Pinpoint the cell where the given text exists, returning its (X, Y) midpoint coordinate. 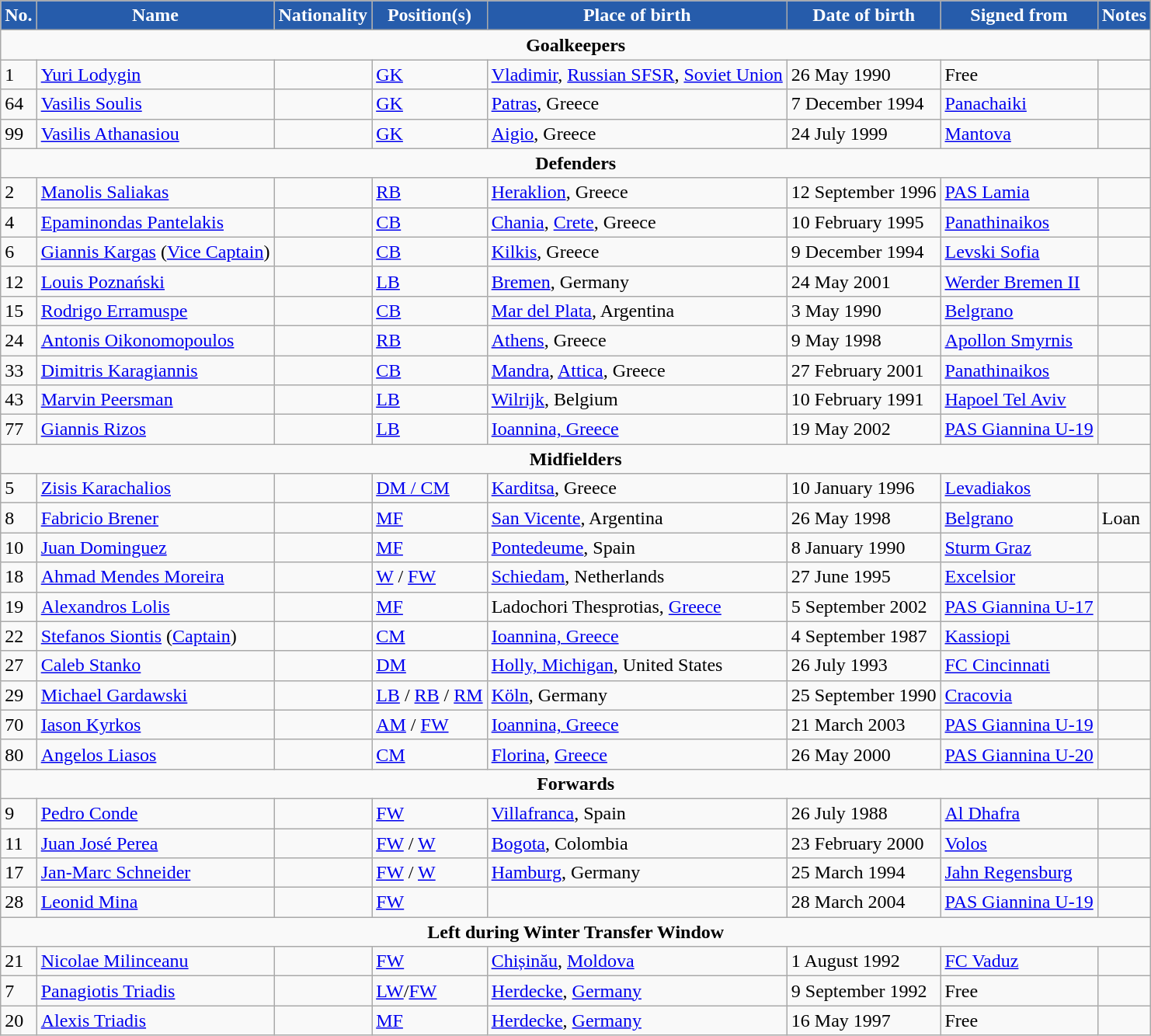
Michael Gardawski (155, 695)
Manolis Saliakas (155, 193)
Left during Winter Transfer Window (576, 932)
Mandra, Attica, Greece (637, 370)
Al Dhafra (1019, 813)
Kilkis, Greece (637, 252)
PAS Giannina U-17 (1019, 607)
70 (19, 725)
12 September 1996 (864, 193)
FC Vaduz (1019, 961)
FC Cincinnati (1019, 666)
8 (19, 518)
DM / CM (429, 488)
Nicolae Milinceanu (155, 961)
3 May 1990 (864, 311)
Werder Bremen II (1019, 281)
Karditsa, Greece (637, 488)
Florina, Greece (637, 754)
Bremen, Germany (637, 281)
Hamburg, Germany (637, 873)
AM / FW (429, 725)
Juan Dominguez (155, 548)
No. (19, 16)
Antonis Oikonomopoulos (155, 340)
15 (19, 311)
Jahn Regensburg (1019, 873)
Kassiopi (1019, 636)
24 (19, 340)
Dimitris Karagiannis (155, 370)
2 (19, 193)
Ladochori Thesprotias, Greece (637, 607)
Fabricio Brener (155, 518)
43 (19, 400)
16 May 1997 (864, 1020)
Sturm Graz (1019, 548)
9 May 1998 (864, 340)
4 (19, 222)
LW/FW (429, 991)
21 (19, 961)
Forwards (576, 784)
Volos (1019, 843)
20 (19, 1020)
Chania, Crete, Greece (637, 222)
21 March 2003 (864, 725)
26 May 1998 (864, 518)
Leonid Mina (155, 902)
Villafranca, Spain (637, 813)
Mantova (1019, 134)
24 July 1999 (864, 134)
Panagiotis Triadis (155, 991)
Ahmad Mendes Moreira (155, 577)
Wilrijk, Belgium (637, 400)
99 (19, 134)
12 (19, 281)
Athens, Greece (637, 340)
Chișinău, Moldova (637, 961)
33 (19, 370)
Giannis Rizos (155, 429)
25 September 1990 (864, 695)
10 February 1991 (864, 400)
Patras, Greece (637, 104)
26 May 1990 (864, 75)
80 (19, 754)
26 July 1988 (864, 813)
Vasilis Soulis (155, 104)
4 September 1987 (864, 636)
Angelos Liasos (155, 754)
27 (19, 666)
Mar del Plata, Argentina (637, 311)
Epaminondas Pantelakis (155, 222)
W / FW (429, 577)
8 January 1990 (864, 548)
11 (19, 843)
7 December 1994 (864, 104)
Excelsior (1019, 577)
22 (19, 636)
9 December 1994 (864, 252)
Rodrigo Erramuspe (155, 311)
Jan-Marc Schneider (155, 873)
Place of birth (637, 16)
Vladimir, Russian SFSR, Soviet Union (637, 75)
Juan José Perea (155, 843)
19 May 2002 (864, 429)
5 September 2002 (864, 607)
Defenders (576, 163)
10 February 1995 (864, 222)
Bogota, Colombia (637, 843)
Levski Sofia (1019, 252)
9 (19, 813)
Signed from (1019, 16)
1 (19, 75)
25 March 1994 (864, 873)
DM (429, 666)
Köln, Germany (637, 695)
19 (19, 607)
26 July 1993 (864, 666)
Alexis Triadis (155, 1020)
Aigio, Greece (637, 134)
Hapoel Tel Aviv (1019, 400)
PAS Giannina U-20 (1019, 754)
Holly, Michigan, United States (637, 666)
27 June 1995 (864, 577)
7 (19, 991)
28 (19, 902)
Heraklion, Greece (637, 193)
28 March 2004 (864, 902)
Louis Poznański (155, 281)
Pontedeume, Spain (637, 548)
Marvin Peersman (155, 400)
San Vicente, Argentina (637, 518)
Position(s) (429, 16)
Nationality (323, 16)
Apollon Smyrnis (1019, 340)
29 (19, 695)
Notes (1124, 16)
Vasilis Athanasiou (155, 134)
Goalkeepers (576, 45)
Cracovia (1019, 695)
26 May 2000 (864, 754)
Zisis Karachalios (155, 488)
Name (155, 16)
27 February 2001 (864, 370)
Yuri Lodygin (155, 75)
18 (19, 577)
64 (19, 104)
77 (19, 429)
PAS Lamia (1019, 193)
LB / RB / RM (429, 695)
Stefanos Siontis (Captain) (155, 636)
5 (19, 488)
Giannis Kargas (Vice Captain) (155, 252)
Iason Kyrkos (155, 725)
17 (19, 873)
Schiedam, Netherlands (637, 577)
Loan (1124, 518)
9 September 1992 (864, 991)
Midfielders (576, 459)
Panachaiki (1019, 104)
Caleb Stanko (155, 666)
24 May 2001 (864, 281)
10 (19, 548)
1 August 1992 (864, 961)
Pedro Conde (155, 813)
6 (19, 252)
23 February 2000 (864, 843)
Alexandros Lolis (155, 607)
10 January 1996 (864, 488)
Levadiakos (1019, 488)
Date of birth (864, 16)
